Locate the cell with the specified text and output its (x, y) center coordinate. 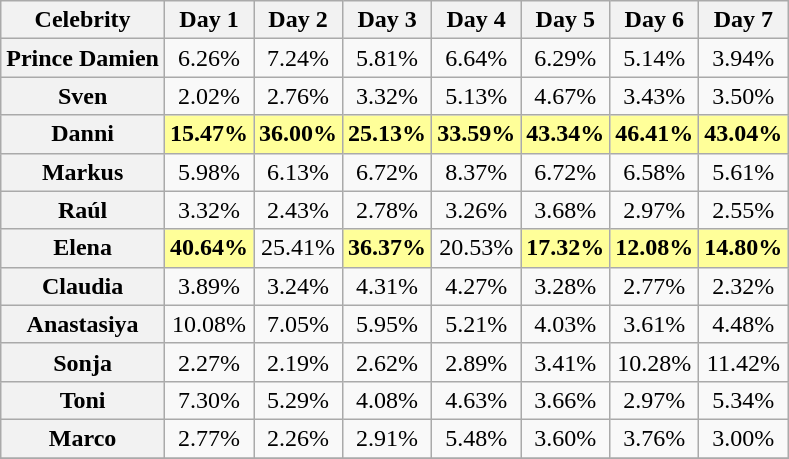
5.81% (388, 58)
10.28% (654, 362)
2.78% (388, 210)
Celebrity (83, 20)
5.13% (476, 96)
5.61% (744, 172)
Day 6 (654, 20)
36.37% (388, 248)
3.94% (744, 58)
43.04% (744, 134)
2.43% (298, 210)
Day 3 (388, 20)
Claudia (83, 286)
4.31% (388, 286)
4.67% (566, 96)
Elena (83, 248)
7.05% (298, 324)
36.00% (298, 134)
Day 4 (476, 20)
3.61% (654, 324)
46.41% (654, 134)
5.29% (298, 400)
7.24% (298, 58)
Marco (83, 438)
6.13% (298, 172)
Day 5 (566, 20)
5.34% (744, 400)
Sonja (83, 362)
4.08% (388, 400)
Day 2 (298, 20)
7.30% (208, 400)
3.43% (654, 96)
6.29% (566, 58)
2.19% (298, 362)
40.64% (208, 248)
2.32% (744, 286)
5.14% (654, 58)
5.95% (388, 324)
3.68% (566, 210)
Danni (83, 134)
6.58% (654, 172)
4.48% (744, 324)
14.80% (744, 248)
20.53% (476, 248)
Day 1 (208, 20)
25.13% (388, 134)
2.89% (476, 362)
4.27% (476, 286)
2.62% (388, 362)
Prince Damien (83, 58)
5.48% (476, 438)
25.41% (298, 248)
4.03% (566, 324)
Markus (83, 172)
11.42% (744, 362)
Anastasiya (83, 324)
3.66% (566, 400)
Sven (83, 96)
5.21% (476, 324)
8.37% (476, 172)
4.63% (476, 400)
3.76% (654, 438)
2.55% (744, 210)
3.60% (566, 438)
33.59% (476, 134)
Toni (83, 400)
2.02% (208, 96)
3.50% (744, 96)
12.08% (654, 248)
5.98% (208, 172)
3.89% (208, 286)
3.26% (476, 210)
3.41% (566, 362)
3.00% (744, 438)
10.08% (208, 324)
43.34% (566, 134)
2.76% (298, 96)
2.26% (298, 438)
15.47% (208, 134)
3.24% (298, 286)
2.27% (208, 362)
6.64% (476, 58)
Raúl (83, 210)
17.32% (566, 248)
2.91% (388, 438)
3.28% (566, 286)
6.26% (208, 58)
Day 7 (744, 20)
